Determine the (X, Y) coordinate at the center of the cell enclosing the given text.  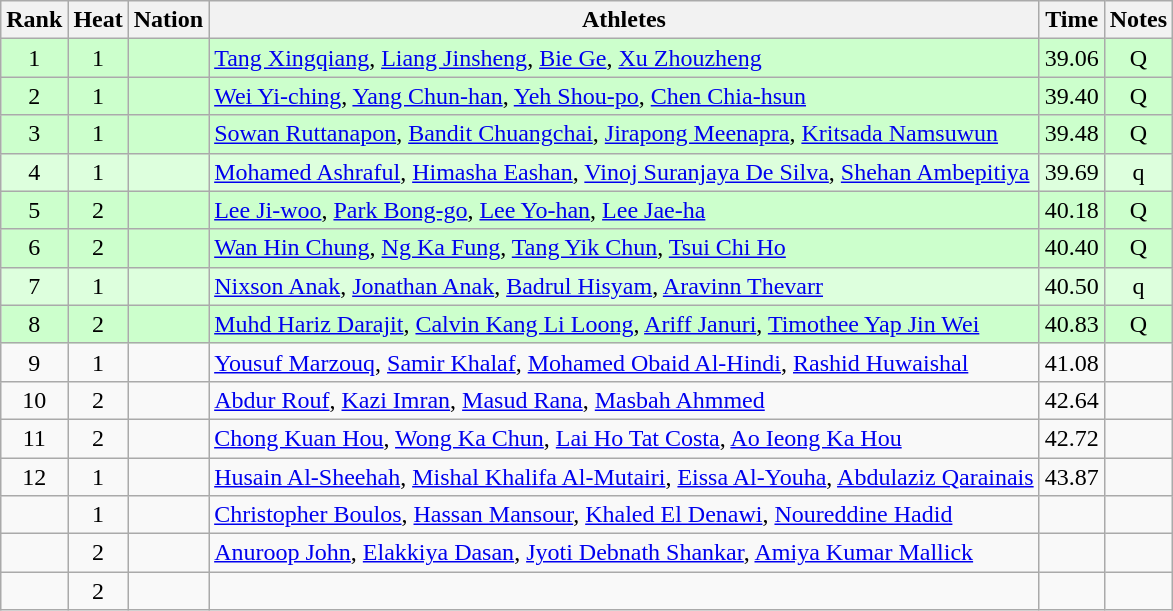
Athletes (624, 20)
39.48 (1072, 134)
43.87 (1072, 477)
Time (1072, 20)
39.06 (1072, 58)
Yousuf Marzouq, Samir Khalaf, Mohamed Obaid Al-Hindi, Rashid Huwaishal (624, 362)
Notes (1138, 20)
39.69 (1072, 172)
40.83 (1072, 324)
6 (34, 248)
Wan Hin Chung, Ng Ka Fung, Tang Yik Chun, Tsui Chi Ho (624, 248)
4 (34, 172)
Nation (168, 20)
42.64 (1072, 400)
39.40 (1072, 96)
11 (34, 438)
Muhd Hariz Darajit, Calvin Kang Li Loong, Ariff Januri, Timothee Yap Jin Wei (624, 324)
Tang Xingqiang, Liang Jinsheng, Bie Ge, Xu Zhouzheng (624, 58)
9 (34, 362)
Sowan Ruttanapon, Bandit Chuangchai, Jirapong Meenapra, Kritsada Namsuwun (624, 134)
Mohamed Ashraful, Himasha Eashan, Vinoj Suranjaya De Silva, Shehan Ambepitiya (624, 172)
5 (34, 210)
8 (34, 324)
Wei Yi-ching, Yang Chun-han, Yeh Shou-po, Chen Chia-hsun (624, 96)
Chong Kuan Hou, Wong Ka Chun, Lai Ho Tat Costa, Ao Ieong Ka Hou (624, 438)
Christopher Boulos, Hassan Mansour, Khaled El Denawi, Noureddine Hadid (624, 515)
3 (34, 134)
Husain Al-Sheehah, Mishal Khalifa Al-Mutairi, Eissa Al-Youha, Abdulaziz Qarainais (624, 477)
7 (34, 286)
42.72 (1072, 438)
Heat (98, 20)
Rank (34, 20)
10 (34, 400)
40.50 (1072, 286)
40.40 (1072, 248)
40.18 (1072, 210)
Abdur Rouf, Kazi Imran, Masud Rana, Masbah Ahmmed (624, 400)
Nixson Anak, Jonathan Anak, Badrul Hisyam, Aravinn Thevarr (624, 286)
Lee Ji-woo, Park Bong-go, Lee Yo-han, Lee Jae-ha (624, 210)
12 (34, 477)
41.08 (1072, 362)
Anuroop John, Elakkiya Dasan, Jyoti Debnath Shankar, Amiya Kumar Mallick (624, 553)
